Detect which cell encompasses the target text, then output its (x, y) center coordinate. 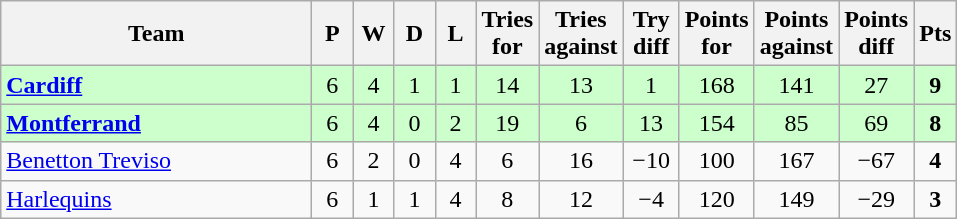
100 (716, 161)
−4 (651, 199)
−29 (876, 199)
Benetton Treviso (156, 161)
149 (796, 199)
14 (508, 85)
3 (936, 199)
9 (936, 85)
Montferrand (156, 123)
85 (796, 123)
P (332, 34)
Tries against (581, 34)
Pts (936, 34)
Points diff (876, 34)
12 (581, 199)
Harlequins (156, 199)
Points against (796, 34)
L (456, 34)
120 (716, 199)
16 (581, 161)
−10 (651, 161)
Team (156, 34)
167 (796, 161)
Try diff (651, 34)
Tries for (508, 34)
141 (796, 85)
Cardiff (156, 85)
168 (716, 85)
69 (876, 123)
154 (716, 123)
−67 (876, 161)
D (414, 34)
27 (876, 85)
Points for (716, 34)
19 (508, 123)
W (374, 34)
